Return the (x, y) coordinate for the center point of the cell that contains the specified text.  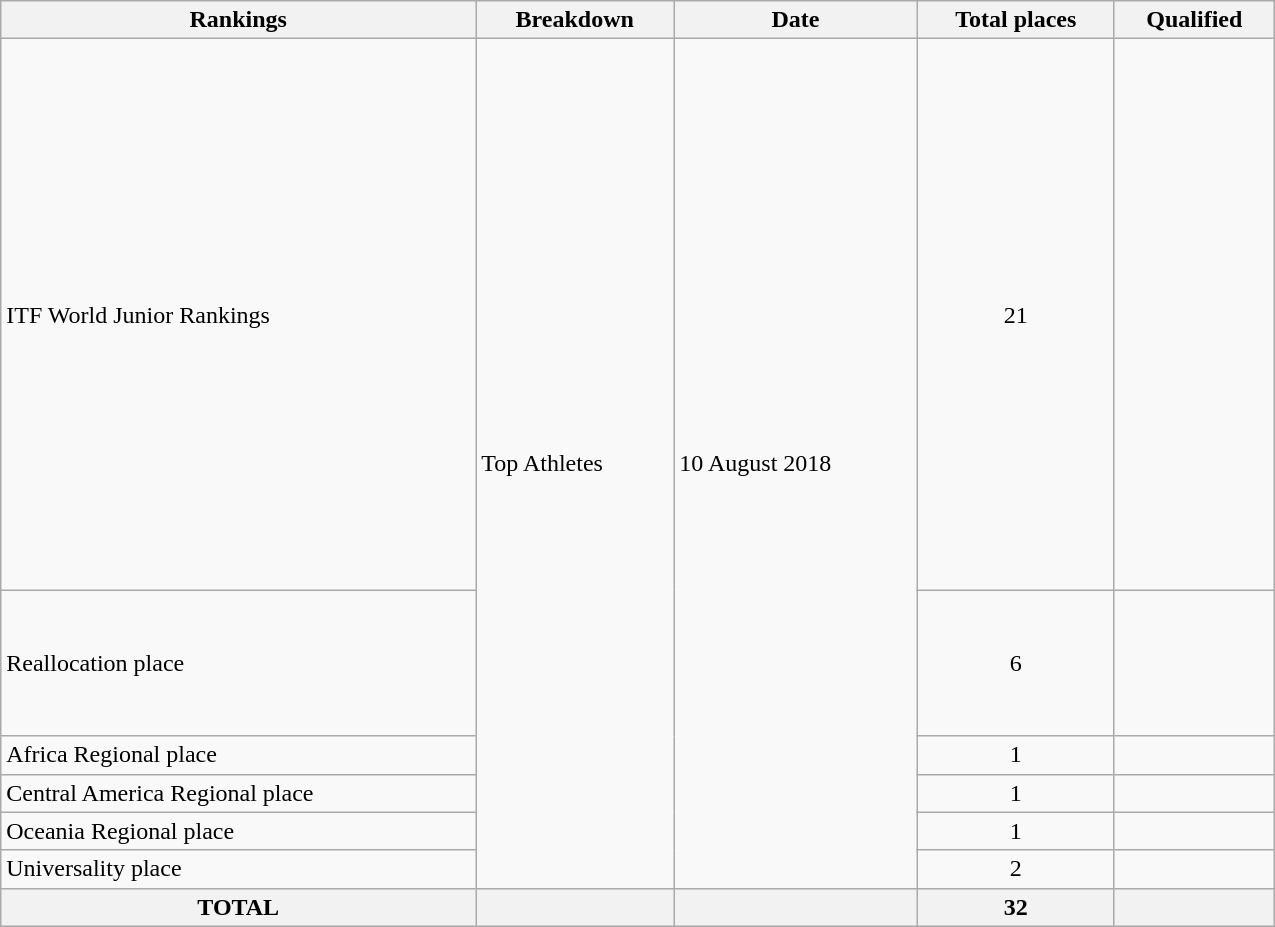
Date (796, 20)
2 (1016, 869)
32 (1016, 907)
Oceania Regional place (238, 831)
Qualified (1194, 20)
Rankings (238, 20)
Breakdown (575, 20)
Reallocation place (238, 663)
10 August 2018 (796, 464)
Universality place (238, 869)
Central America Regional place (238, 793)
TOTAL (238, 907)
6 (1016, 663)
Total places (1016, 20)
Top Athletes (575, 464)
21 (1016, 314)
Africa Regional place (238, 755)
ITF World Junior Rankings (238, 314)
